Search for the cell housing the specified text and yield its (X, Y) center coordinate. 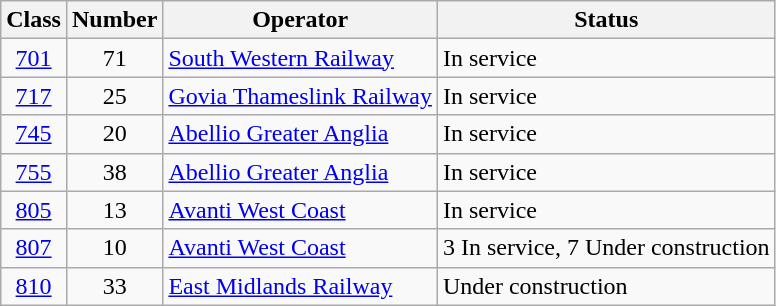
Number (114, 20)
Govia Thameslink Railway (300, 96)
810 (34, 286)
Operator (300, 20)
701 (34, 58)
3 In service, 7 Under construction (606, 248)
13 (114, 210)
38 (114, 172)
807 (34, 248)
805 (34, 210)
East Midlands Railway (300, 286)
71 (114, 58)
South Western Railway (300, 58)
33 (114, 286)
20 (114, 134)
10 (114, 248)
745 (34, 134)
755 (34, 172)
Class (34, 20)
Under construction (606, 286)
717 (34, 96)
Status (606, 20)
25 (114, 96)
